For the text-containing cell, return its midpoint in (x, y) coordinate format. 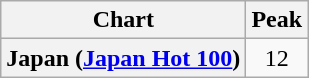
12 (277, 58)
Japan (Japan Hot 100) (124, 58)
Peak (277, 20)
Chart (124, 20)
